Extract the (X, Y) coordinate from the center of the cell holding the provided text.  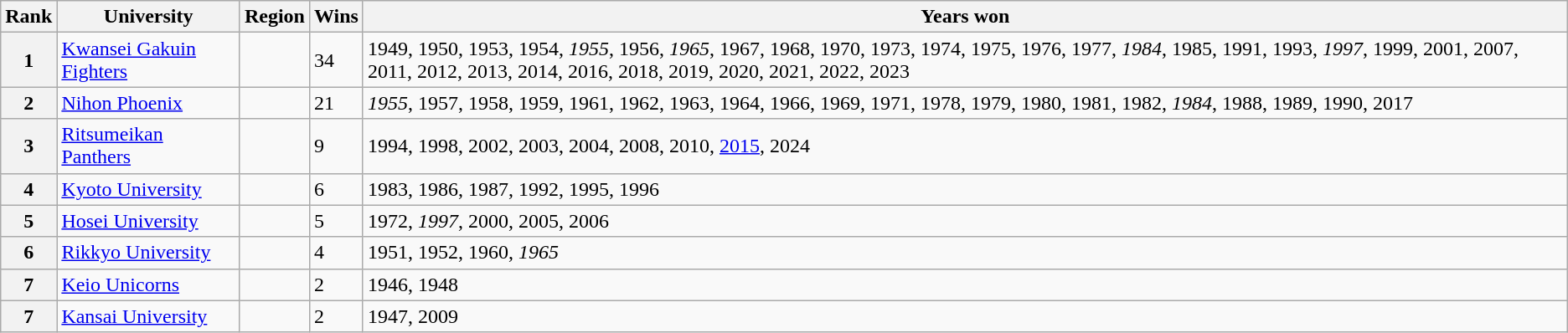
Rikkyo University (149, 253)
21 (336, 103)
Wins (336, 17)
1994, 1998, 2002, 2003, 2004, 2008, 2010, 2015, 2024 (965, 146)
1947, 2009 (965, 316)
Kyoto University (149, 189)
Rank (28, 17)
1955, 1957, 1958, 1959, 1961, 1962, 1963, 1964, 1966, 1969, 1971, 1978, 1979, 1980, 1981, 1982, 1984, 1988, 1989, 1990, 2017 (965, 103)
1983, 1986, 1987, 1992, 1995, 1996 (965, 189)
Keio Unicorns (149, 284)
1972, 1997, 2000, 2005, 2006 (965, 221)
1946, 1948 (965, 284)
Ritsumeikan Panthers (149, 146)
Nihon Phoenix (149, 103)
3 (28, 146)
Kansai University (149, 316)
1951, 1952, 1960, 1965 (965, 253)
1 (28, 60)
Region (275, 17)
Years won (965, 17)
9 (336, 146)
University (149, 17)
Kwansei Gakuin Fighters (149, 60)
Hosei University (149, 221)
34 (336, 60)
